Provide the [x, y] coordinate of the cell's center where the given text is located.  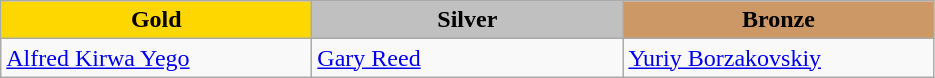
Gary Reed [468, 58]
Silver [468, 20]
Gold [156, 20]
Yuriy Borzakovskiy [778, 58]
Alfred Kirwa Yego [156, 58]
Bronze [778, 20]
